Pinpoint the cell where the given text exists, returning its [x, y] midpoint coordinate. 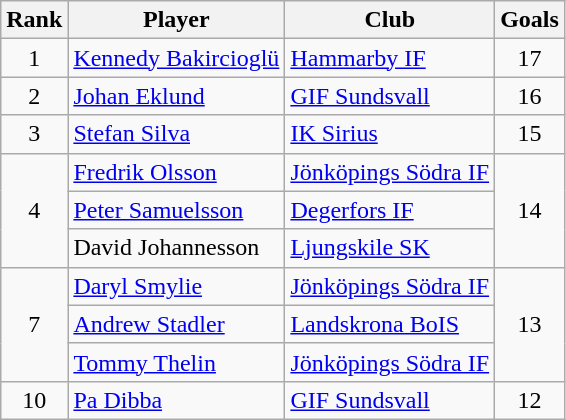
Rank [34, 20]
15 [530, 134]
Player [176, 20]
Club [390, 20]
12 [530, 400]
Tommy Thelin [176, 362]
Peter Samuelsson [176, 210]
16 [530, 96]
IK Sirius [390, 134]
1 [34, 58]
Goals [530, 20]
Ljungskile SK [390, 248]
10 [34, 400]
13 [530, 324]
Fredrik Olsson [176, 172]
Hammarby IF [390, 58]
Andrew Stadler [176, 324]
Landskrona BoIS [390, 324]
14 [530, 210]
Kennedy Bakircioglü [176, 58]
3 [34, 134]
David Johannesson [176, 248]
2 [34, 96]
Stefan Silva [176, 134]
Pa Dibba [176, 400]
17 [530, 58]
Daryl Smylie [176, 286]
7 [34, 324]
Degerfors IF [390, 210]
4 [34, 210]
Johan Eklund [176, 96]
